Identify which cell holds the provided text, then report its [x, y] central coordinate. 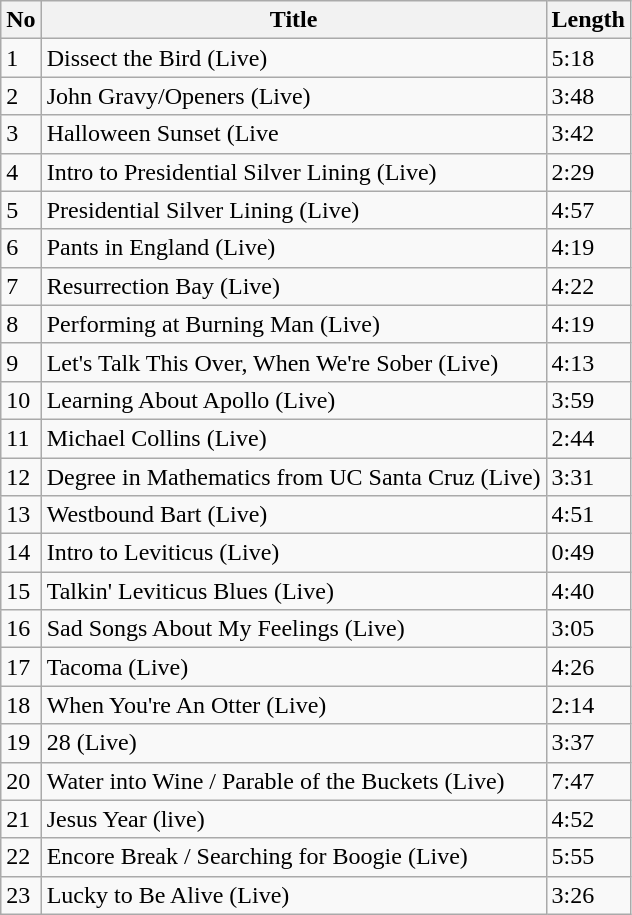
Length [588, 20]
Westbound Bart (Live) [294, 515]
7 [21, 286]
0:49 [588, 553]
20 [21, 781]
22 [21, 857]
3:26 [588, 895]
4:57 [588, 210]
3:59 [588, 400]
4:52 [588, 819]
John Gravy/Openers (Live) [294, 96]
5:55 [588, 857]
Resurrection Bay (Live) [294, 286]
18 [21, 705]
4:40 [588, 591]
3:05 [588, 629]
Lucky to Be Alive (Live) [294, 895]
11 [21, 438]
Title [294, 20]
No [21, 20]
19 [21, 743]
3:31 [588, 477]
6 [21, 248]
2:29 [588, 172]
5:18 [588, 58]
9 [21, 362]
3:42 [588, 134]
3 [21, 134]
10 [21, 400]
Let's Talk This Over, When We're Sober (Live) [294, 362]
Encore Break / Searching for Boogie (Live) [294, 857]
28 (Live) [294, 743]
17 [21, 667]
23 [21, 895]
Talkin' Leviticus Blues (Live) [294, 591]
12 [21, 477]
Pants in England (Live) [294, 248]
Performing at Burning Man (Live) [294, 324]
Dissect the Bird (Live) [294, 58]
1 [21, 58]
Intro to Presidential Silver Lining (Live) [294, 172]
When You're An Otter (Live) [294, 705]
4:26 [588, 667]
21 [21, 819]
4 [21, 172]
2:44 [588, 438]
Tacoma (Live) [294, 667]
4:22 [588, 286]
16 [21, 629]
3:37 [588, 743]
Learning About Apollo (Live) [294, 400]
Intro to Leviticus (Live) [294, 553]
2:14 [588, 705]
2 [21, 96]
Michael Collins (Live) [294, 438]
4:13 [588, 362]
Halloween Sunset (Live [294, 134]
8 [21, 324]
3:48 [588, 96]
15 [21, 591]
Jesus Year (live) [294, 819]
14 [21, 553]
5 [21, 210]
4:51 [588, 515]
Degree in Mathematics from UC Santa Cruz (Live) [294, 477]
Presidential Silver Lining (Live) [294, 210]
13 [21, 515]
Water into Wine / Parable of the Buckets (Live) [294, 781]
Sad Songs About My Feelings (Live) [294, 629]
7:47 [588, 781]
